Return the [x, y] coordinate for the center point of the cell that contains the specified text.  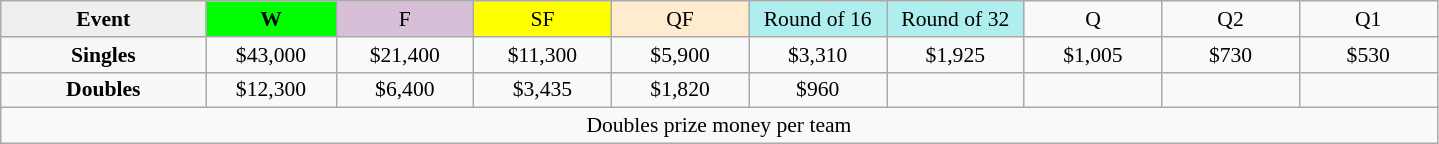
Q2 [1231, 19]
Round of 16 [818, 19]
Round of 32 [955, 19]
SF [543, 19]
Singles [104, 55]
F [405, 19]
$12,300 [271, 90]
$1,005 [1093, 55]
Event [104, 19]
Q1 [1368, 19]
$3,435 [543, 90]
QF [680, 19]
$6,400 [405, 90]
$1,820 [680, 90]
$11,300 [543, 55]
W [271, 19]
$960 [818, 90]
$730 [1231, 55]
$1,925 [955, 55]
Q [1093, 19]
Doubles [104, 90]
$5,900 [680, 55]
$21,400 [405, 55]
$3,310 [818, 55]
Doubles prize money per team [719, 126]
$43,000 [271, 55]
$530 [1368, 55]
